Return the (X, Y) coordinate for the center point of the cell that contains the specified text.  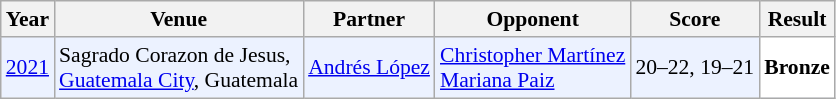
Bronze (797, 68)
Andrés López (369, 68)
20–22, 19–21 (694, 68)
Score (694, 19)
Partner (369, 19)
Result (797, 19)
Opponent (532, 19)
Sagrado Corazon de Jesus,Guatemala City, Guatemala (178, 68)
Venue (178, 19)
Year (28, 19)
Christopher Martínez Mariana Paiz (532, 68)
2021 (28, 68)
